From the cell containing the given text, extract its center point as (x, y) coordinate. 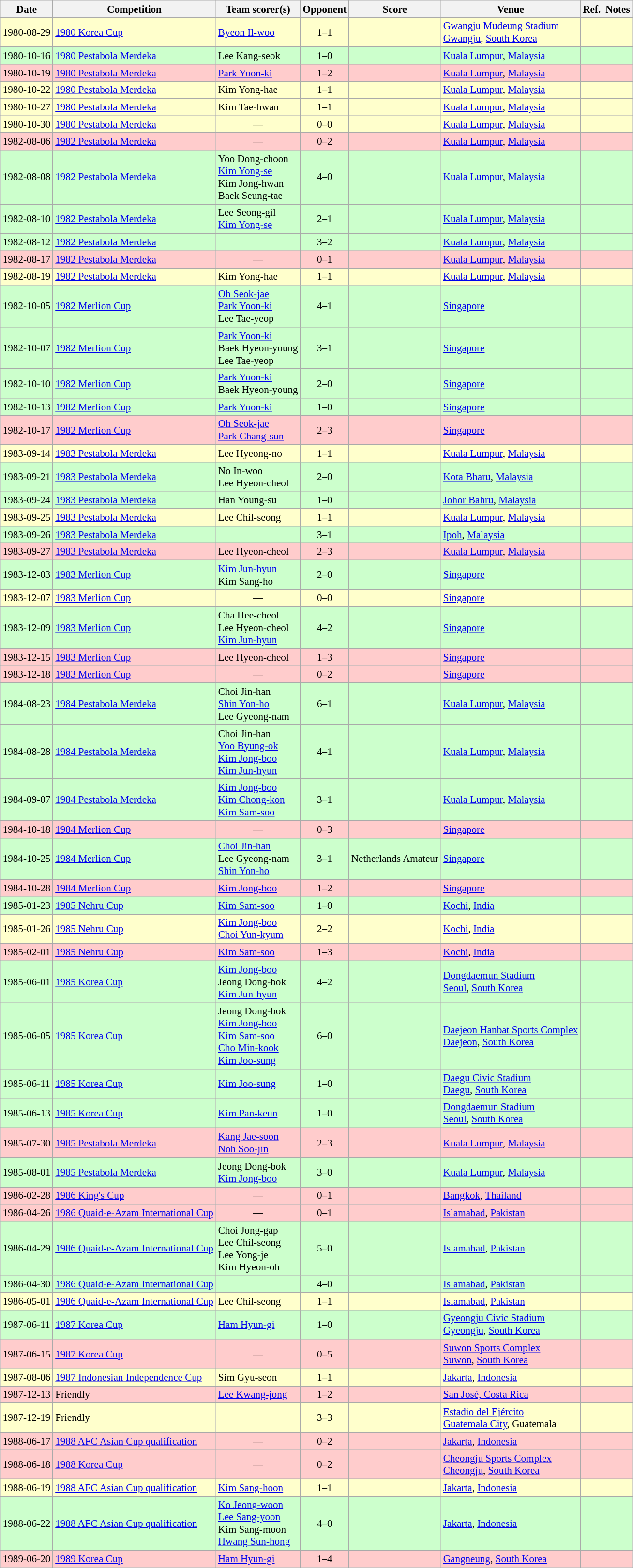
No In-woo Lee Hyeon-cheol (258, 477)
0–3 (325, 829)
Choi Jin-han Lee Gyeong-nam Shin Yon-ho (258, 859)
1983-12-03 (27, 575)
Kim Jong-boo Jeong Dong-bok Kim Jun-hyun (258, 981)
1980-10-16 (27, 55)
5–0 (325, 1248)
Competition (135, 9)
1987 Indonesian Independence Cup (135, 1377)
Notes (618, 9)
1984-10-18 (27, 829)
1985-01-23 (27, 905)
Kim Jong-boo Kim Chong-kon Kim Sam-soo (258, 799)
1987-08-06 (27, 1377)
Team scorer(s) (258, 9)
1989-06-20 (27, 1559)
1988-06-17 (27, 1441)
1982-08-08 (27, 177)
1984-10-25 (27, 859)
Jeong Dong-bok Kim Jong-boo (258, 1172)
1982-10-17 (27, 430)
3–3 (325, 1418)
Han Young-su (258, 500)
1988-06-18 (27, 1464)
1980 Korea Cup (135, 32)
1985-06-13 (27, 1113)
1987-06-11 (27, 1324)
1983-09-14 (27, 453)
San José, Costa Rica (511, 1395)
Opponent (325, 9)
Cheongju Sports ComplexCheongju, South Korea (511, 1464)
1–4 (325, 1559)
Oh Seok-jae Park Yoon-ki Lee Tae-yeop (258, 306)
1983-09-24 (27, 500)
Kim Jun-hyun Kim Sang-ho (258, 575)
1983-09-26 (27, 534)
Daegu Civic StadiumDaegu, South Korea (511, 1084)
1984-08-28 (27, 752)
Suwon Sports ComplexSuwon, South Korea (511, 1354)
1986-04-30 (27, 1283)
1982-10-05 (27, 306)
1980-08-29 (27, 32)
Kota Bharu, Malaysia (511, 477)
1983-12-09 (27, 628)
Lee Seong-gil Kim Yong-se (258, 219)
Date (27, 9)
2–2 (325, 929)
1985-06-01 (27, 981)
Lee Hyeong-no (258, 453)
1984-08-23 (27, 704)
1986-05-01 (27, 1301)
Choi Jin-han Yoo Byung-ok Kim Jong-boo Kim Jun-hyun (258, 752)
1983-12-18 (27, 675)
0–5 (325, 1354)
1980-10-19 (27, 73)
1987-12-13 (27, 1395)
1987-12-19 (27, 1418)
Ipoh, Malaysia (511, 534)
1980-10-27 (27, 107)
1984-09-07 (27, 799)
1982-10-13 (27, 407)
Byeon Il-woo (258, 32)
Sim Gyu-seon (258, 1377)
1988 Korea Cup (135, 1464)
1982-10-10 (27, 383)
Ko Jeong-woon Lee Sang-yoon Kim Sang-moon Hwang Sun-hong (258, 1523)
Kim Joo-sung (258, 1084)
1985-02-01 (27, 952)
Park Yoon-ki Baek Hyeon-young Lee Tae-yeop (258, 347)
1980-10-22 (27, 90)
1983-09-25 (27, 517)
Johor Bahru, Malaysia (511, 500)
1988-06-19 (27, 1488)
1986 King's Cup (135, 1195)
Netherlands Amateur (395, 859)
1985-01-26 (27, 929)
Kim Jong-boo (258, 889)
Score (395, 9)
Estadio del EjércitoGuatemala City, Guatemala (511, 1418)
Kim Sang-hoon (258, 1488)
Choi Jong-gap Lee Chil-seong Lee Yong-je Kim Hyeon-oh (258, 1248)
Kim Jong-boo Choi Yun-kyum (258, 929)
3–2 (325, 242)
3–0 (325, 1172)
1985-08-01 (27, 1172)
Choi Jin-han Shin Yon-ho Lee Gyeong-nam (258, 704)
1989 Korea Cup (135, 1559)
1986-02-28 (27, 1195)
1985-06-05 (27, 1036)
1982-08-10 (27, 219)
Gyeongju Civic StadiumGyeongju, South Korea (511, 1324)
1983-12-15 (27, 657)
1985-07-30 (27, 1143)
Lee Kang-seok (258, 55)
1982-10-07 (27, 347)
Daejeon Hanbat Sports ComplexDaejeon, South Korea (511, 1036)
1984-10-28 (27, 889)
Cha Hee-cheol Lee Hyeon-cheol Kim Jun-hyun (258, 628)
1980-10-30 (27, 124)
1983-09-27 (27, 552)
1987-06-15 (27, 1354)
Park Yoon-ki Baek Hyeon-young (258, 383)
Gangneung, South Korea (511, 1559)
1982-08-17 (27, 259)
Lee Kwang-jong (258, 1395)
1986-04-26 (27, 1213)
1988-06-22 (27, 1523)
Oh Seok-jae Park Chang-sun (258, 430)
1985-06-11 (27, 1084)
6–1 (325, 704)
1982-08-06 (27, 141)
Kang Jae-soon Noh Soo-jin (258, 1143)
6–0 (325, 1036)
1983-09-21 (27, 477)
1982-08-12 (27, 242)
Bangkok, Thailand (511, 1195)
Venue (511, 9)
2–1 (325, 219)
Gwangju Mudeung StadiumGwangju, South Korea (511, 32)
Yoo Dong-choon Kim Yong-se Kim Jong-hwan Baek Seung-tae (258, 177)
Kim Pan-keun (258, 1113)
Ref. (591, 9)
1986-04-29 (27, 1248)
Jeong Dong-bok Kim Jong-boo Kim Sam-soo Cho Min-kook Kim Joo-sung (258, 1036)
Kim Tae-hwan (258, 107)
1983-12-07 (27, 598)
1982-08-19 (27, 277)
